Find where the given text appears and provide that cell's center as (x, y) coordinate. 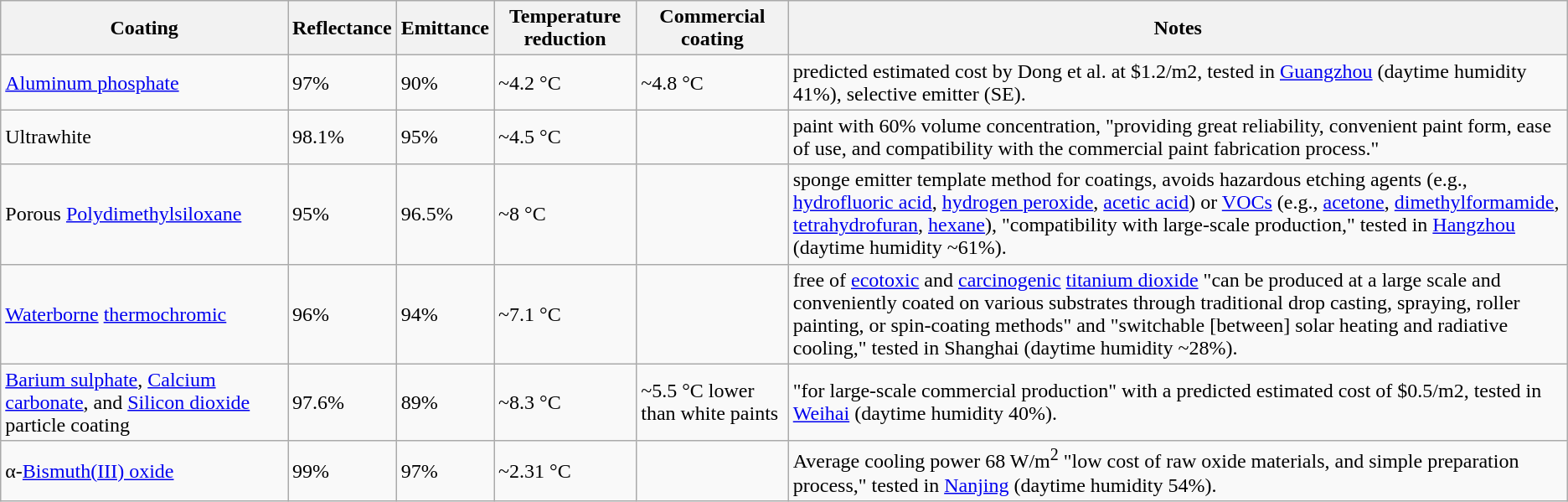
Ultrawhite (144, 137)
~8 °C (565, 215)
predicted estimated cost by Dong et al. at $1.2/m2, tested in Guangzhou (daytime humidity 41%), selective emitter (SE). (1178, 82)
α-Bismuth(III) oxide (144, 471)
Coating (144, 28)
98.1% (343, 137)
Porous Polydimethylsiloxane (144, 215)
~4.2 °C (565, 82)
99% (343, 471)
97.6% (343, 402)
Reflectance (343, 28)
Waterborne thermochromic (144, 313)
94% (445, 313)
Notes (1178, 28)
96% (343, 313)
Average cooling power 68 W/m2 "low cost of raw oxide materials, and simple preparation process," tested in Nanjing (daytime humidity 54%). (1178, 471)
90% (445, 82)
"for large-scale commercial production" with a predicted estimated cost of $0.5/m2, tested in Weihai (daytime humidity 40%). (1178, 402)
96.5% (445, 215)
Barium sulphate, Calcium carbonate, and Silicon dioxide particle coating (144, 402)
~5.5 °C lower than white paints (713, 402)
89% (445, 402)
~8.3 °C (565, 402)
Aluminum phosphate (144, 82)
Commercial coating (713, 28)
~2.31 °C (565, 471)
~7.1 °C (565, 313)
Temperature reduction (565, 28)
Emittance (445, 28)
~4.5 °C (565, 137)
~4.8 °C (713, 82)
